Return the [X, Y] coordinate for the center point of the cell that contains the specified text.  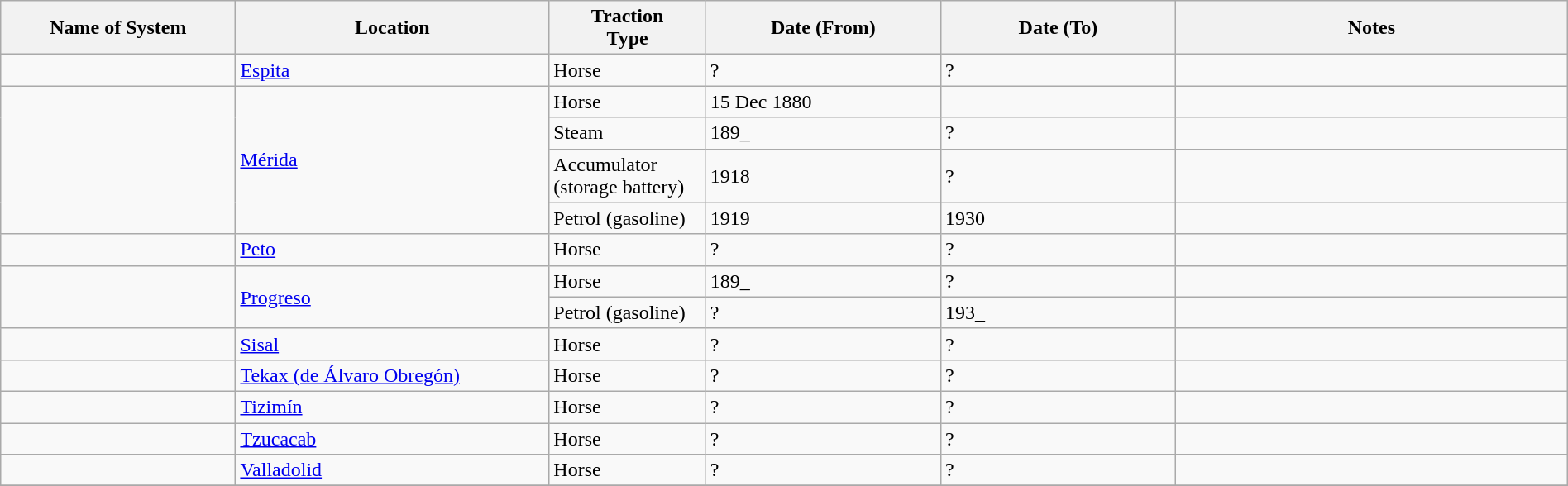
Progreso [392, 297]
1930 [1058, 218]
1919 [823, 218]
Steam [627, 133]
Location [392, 28]
TractionType [627, 28]
193_ [1058, 312]
Espita [392, 70]
Date (From) [823, 28]
Tzucacab [392, 439]
Mérida [392, 160]
Accumulator (storage battery) [627, 175]
Name of System [118, 28]
Tekax (de Álvaro Obregón) [392, 375]
1918 [823, 175]
Notes [1372, 28]
Valladolid [392, 470]
15 Dec 1880 [823, 102]
Peto [392, 250]
Date (To) [1058, 28]
Sisal [392, 344]
Tizimín [392, 407]
